Provide the [X, Y] coordinate of the cell's center where the given text is located.  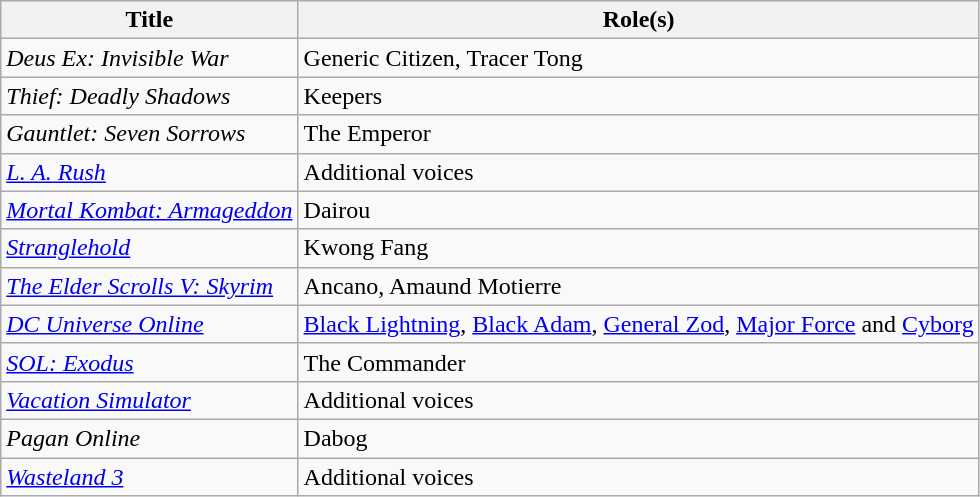
Mortal Kombat: Armageddon [150, 210]
L. A. Rush [150, 172]
Title [150, 20]
Deus Ex: Invisible War [150, 58]
Keepers [638, 96]
Kwong Fang [638, 248]
Pagan Online [150, 438]
Black Lightning, Black Adam, General Zod, Major Force and Cyborg [638, 324]
DC Universe Online [150, 324]
The Emperor [638, 134]
The Elder Scrolls V: Skyrim [150, 286]
Role(s) [638, 20]
Dairou [638, 210]
The Commander [638, 362]
Wasteland 3 [150, 477]
Stranglehold [150, 248]
Gauntlet: Seven Sorrows [150, 134]
Ancano, Amaund Motierre [638, 286]
Dabog [638, 438]
Vacation Simulator [150, 400]
SOL: Exodus [150, 362]
Generic Citizen, Tracer Tong [638, 58]
Thief: Deadly Shadows [150, 96]
